Return the (x, y) coordinate for the center point of the cell that contains the specified text.  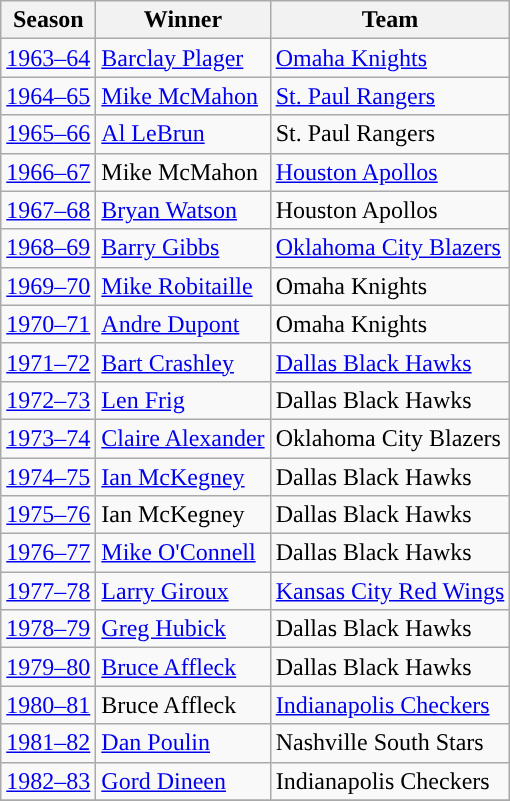
Claire Alexander (183, 438)
Len Frig (183, 400)
1966–67 (48, 172)
Bryan Watson (183, 210)
Larry Giroux (183, 591)
Gord Dineen (183, 781)
1981–82 (48, 743)
1977–78 (48, 591)
1976–77 (48, 553)
Al LeBrun (183, 134)
Nashville South Stars (390, 743)
Barry Gibbs (183, 248)
Greg Hubick (183, 629)
1964–65 (48, 96)
1971–72 (48, 362)
Team (390, 20)
1975–76 (48, 515)
1978–79 (48, 629)
Winner (183, 20)
1980–81 (48, 705)
Mike Robitaille (183, 286)
Season (48, 20)
Andre Dupont (183, 324)
Mike O'Connell (183, 553)
1965–66 (48, 134)
1979–80 (48, 667)
1973–74 (48, 438)
1974–75 (48, 477)
1968–69 (48, 248)
1972–73 (48, 400)
1967–68 (48, 210)
Dan Poulin (183, 743)
1969–70 (48, 286)
1970–71 (48, 324)
Kansas City Red Wings (390, 591)
Bart Crashley (183, 362)
Barclay Plager (183, 58)
1963–64 (48, 58)
1982–83 (48, 781)
